Return the (X, Y) coordinate for the center point of the cell that contains the specified text.  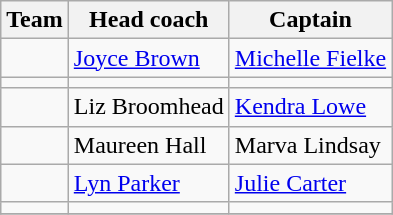
Lyn Parker (148, 183)
Team (35, 20)
Julie Carter (310, 183)
Kendra Lowe (310, 107)
Maureen Hall (148, 145)
Liz Broomhead (148, 107)
Marva Lindsay (310, 145)
Michelle Fielke (310, 58)
Captain (310, 20)
Joyce Brown (148, 58)
Head coach (148, 20)
